Extract the (X, Y) coordinate from the center of the cell holding the provided text.  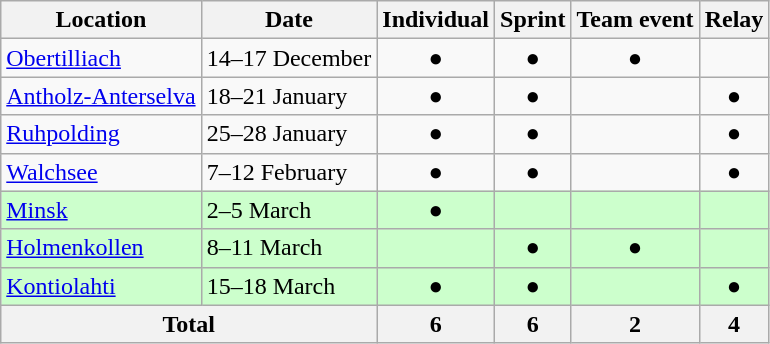
Total (189, 324)
Individual (436, 20)
4 (734, 324)
7–12 February (289, 172)
Obertilliach (101, 58)
Minsk (101, 210)
Sprint (533, 20)
Holmenkollen (101, 248)
15–18 March (289, 286)
Date (289, 20)
Ruhpolding (101, 134)
2–5 March (289, 210)
Walchsee (101, 172)
2 (635, 324)
Antholz-Anterselva (101, 96)
14–17 December (289, 58)
Kontiolahti (101, 286)
Team event (635, 20)
8–11 March (289, 248)
25–28 January (289, 134)
18–21 January (289, 96)
Location (101, 20)
Relay (734, 20)
